Return [x, y] of the center of cell containing provided text 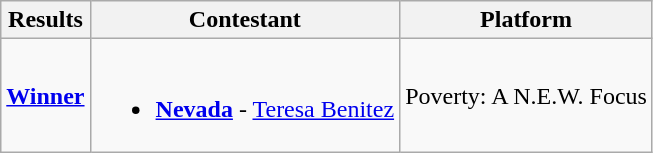
Platform [526, 20]
Poverty: A N.E.W. Focus [526, 96]
Contestant [245, 20]
Results [46, 20]
Winner [46, 96]
Nevada - Teresa Benitez [245, 96]
